Scan for the cell matching the given text and deliver its [X, Y] coordinate at center. 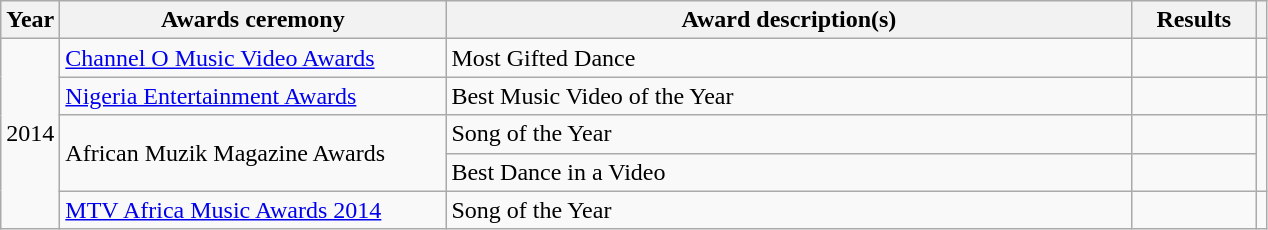
Results [1194, 20]
African Muzik Magazine Awards [253, 153]
Award description(s) [789, 20]
MTV Africa Music Awards 2014 [253, 210]
Year [30, 20]
Best Dance in a Video [789, 172]
Most Gifted Dance [789, 58]
2014 [30, 134]
Awards ceremony [253, 20]
Channel O Music Video Awards [253, 58]
Nigeria Entertainment Awards [253, 96]
Best Music Video of the Year [789, 96]
